Output the [x, y] coordinate of the center of the cell containing the given text.  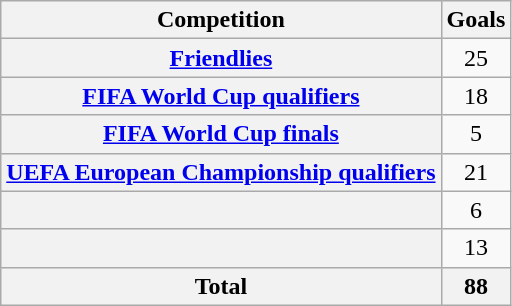
5 [476, 134]
UEFA European Championship qualifiers [221, 172]
FIFA World Cup finals [221, 134]
Total [221, 286]
Competition [221, 20]
13 [476, 248]
Goals [476, 20]
18 [476, 96]
25 [476, 58]
6 [476, 210]
FIFA World Cup qualifiers [221, 96]
88 [476, 286]
Friendlies [221, 58]
21 [476, 172]
